Scan for the cell matching the given text and deliver its [x, y] coordinate at center. 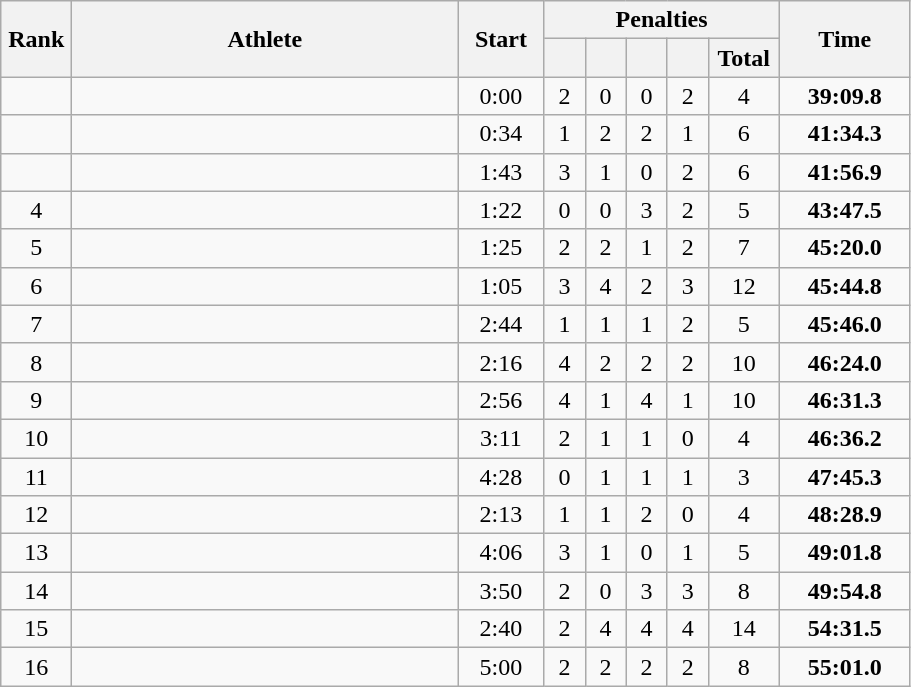
9 [36, 400]
49:01.8 [844, 553]
45:20.0 [844, 248]
Athlete [265, 39]
2:16 [501, 362]
2:13 [501, 515]
1:43 [501, 172]
47:45.3 [844, 477]
0:34 [501, 134]
15 [36, 629]
4:28 [501, 477]
46:31.3 [844, 400]
Start [501, 39]
16 [36, 667]
48:28.9 [844, 515]
11 [36, 477]
Total [744, 58]
3:50 [501, 591]
5:00 [501, 667]
13 [36, 553]
46:36.2 [844, 438]
4:06 [501, 553]
43:47.5 [844, 210]
54:31.5 [844, 629]
2:40 [501, 629]
55:01.0 [844, 667]
49:54.8 [844, 591]
1:05 [501, 286]
Time [844, 39]
2:44 [501, 324]
3:11 [501, 438]
0:00 [501, 96]
1:22 [501, 210]
41:56.9 [844, 172]
45:44.8 [844, 286]
45:46.0 [844, 324]
1:25 [501, 248]
41:34.3 [844, 134]
2:56 [501, 400]
Penalties [662, 20]
Rank [36, 39]
46:24.0 [844, 362]
39:09.8 [844, 96]
